Extract the (X, Y) coordinate from the center of the cell holding the provided text.  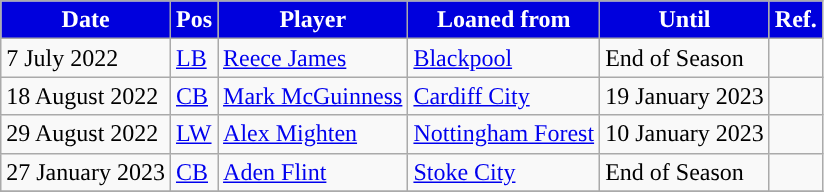
Aden Flint (313, 172)
18 August 2022 (86, 96)
27 January 2023 (86, 172)
Ref. (796, 20)
Alex Mighten (313, 134)
LB (194, 58)
Nottingham Forest (504, 134)
29 August 2022 (86, 134)
Mark McGuinness (313, 96)
Blackpool (504, 58)
10 January 2023 (685, 134)
Loaned from (504, 20)
Cardiff City (504, 96)
7 July 2022 (86, 58)
Date (86, 20)
Reece James (313, 58)
LW (194, 134)
Stoke City (504, 172)
Player (313, 20)
Pos (194, 20)
19 January 2023 (685, 96)
Until (685, 20)
